For the text-containing cell, return its midpoint in [x, y] coordinate format. 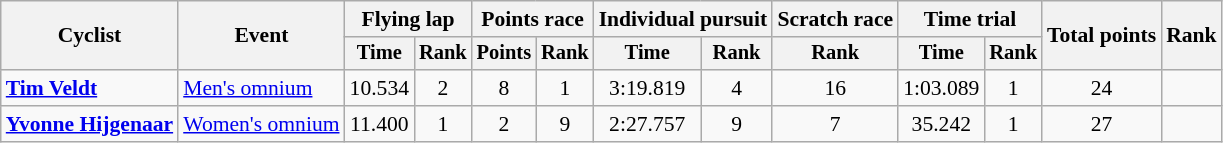
7 [835, 124]
Points [504, 54]
Men's omnium [261, 88]
35.242 [941, 124]
1:03.089 [941, 88]
3:19.819 [648, 88]
Tim Veldt [90, 88]
27 [1102, 124]
Individual pursuit [684, 19]
16 [835, 88]
Flying lap [408, 19]
10.534 [380, 88]
Yvonne Hijgenaar [90, 124]
Cyclist [90, 36]
Points race [533, 19]
24 [1102, 88]
11.400 [380, 124]
4 [737, 88]
Scratch race [835, 19]
8 [504, 88]
Total points [1102, 36]
Event [261, 36]
Women's omnium [261, 124]
Time trial [970, 19]
2:27.757 [648, 124]
